Return the [X, Y] coordinate for the center point of the cell that contains the specified text.  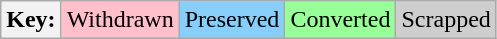
Converted [340, 20]
Preserved [232, 20]
Scrapped [446, 20]
Withdrawn [120, 20]
Key: [31, 20]
